Output the [x, y] coordinate of the center of the cell containing the given text.  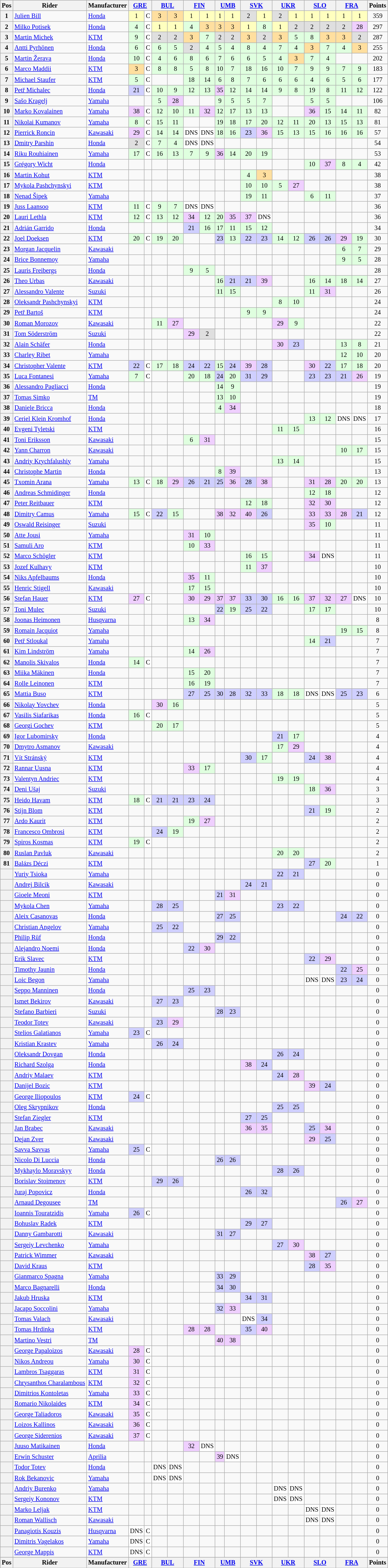
66 [7, 705]
Juuso Matikainen [50, 1446]
77 [7, 821]
56 [7, 599]
Arnaud Degousee [50, 1203]
Pierrick Roncin [50, 133]
Lauris Freibergs [50, 270]
82 [378, 111]
Michael Staufer [50, 80]
359 [378, 16]
Loizos Kallinos [50, 1425]
Sergeiy Kononov [50, 1499]
Jacapo Soccolini [50, 1308]
Dimitrios Kontoletas [50, 1393]
Jan Brabec [50, 1128]
Borislav Stoimenov [50, 1181]
78 [7, 832]
71 [7, 758]
Petř Michalec [50, 90]
Patrick Wimmer [50, 1255]
Henric Stigell [50, 588]
Jakub Hruska [50, 1298]
Morgan Jacquelin [50, 249]
65 [7, 694]
75 [7, 800]
Charley Ribet [50, 355]
Gioele Meoni [50, 895]
Txomin Arana [50, 482]
72 [7, 768]
Danijel Bozic [50, 1086]
George Taliadoros [50, 1414]
Romain Jacquiot [50, 630]
Riku Rouhiainen [50, 154]
Marko Leljak [50, 1510]
Spiros Kosmas [50, 842]
Nicolo Di Luccia [50, 1160]
Seppo Manninen [50, 990]
Christian Angelov [50, 927]
Dimitris Vagelakos [50, 1541]
Marco Maddii [50, 69]
69 [7, 736]
George Siderenios [50, 1435]
Martin Michek [50, 37]
Lambros Tsaggaras [50, 1372]
Alain Schäfer [50, 344]
Chrysanthos Charalambous [50, 1383]
Brice Bonnemoy [50, 260]
Aleix Casanovas [50, 917]
Martino Vestri [50, 1340]
Teodor Totev [50, 1022]
Tomas Simko [50, 398]
Mattia Buso [50, 694]
74 [7, 789]
Vít Stránský [50, 758]
Rok Bekanovic [50, 1478]
64 [7, 683]
Nikolai Kumanov [50, 122]
255 [378, 48]
Milko Potisek [50, 27]
Luca Fontanesi [50, 376]
Petř Stloukal [50, 641]
202 [378, 59]
Joonas Heimonen [50, 620]
Yuriy Tsioka [50, 874]
Savva Savvas [50, 1149]
Antti Pyrhönen [50, 48]
76 [7, 810]
Ardo Kaurit [50, 821]
Alejandro Noemi [50, 948]
Dimitry Camus [50, 514]
Alessandro Pagliacci [50, 387]
80 [7, 853]
Balázs Déczi [50, 863]
Mykhaylo Moravskyy [50, 1171]
Dmytro Asmanov [50, 747]
Miika Mäkinen [50, 673]
Yann Charron [50, 450]
68 [7, 726]
Dejan Zver [50, 1139]
Stefan Ziegler [50, 1118]
62 [7, 662]
Francesco Ombrosi [50, 832]
60 [7, 641]
Martin Žerava [50, 59]
David Kraus [50, 1266]
Theo Urbas [50, 281]
Mykola Chen [50, 906]
Andrej Bilcik [50, 885]
Sašo Kragelj [50, 101]
Tom Söderström [50, 334]
Peter Reitbauer [50, 503]
55 [7, 588]
73 [7, 779]
Stefan Hauer [50, 599]
Grégory Wicht [50, 164]
Roman Wallisch [50, 1520]
Erwin Schuster [50, 1457]
Toni Eriksson [50, 440]
Juss Laansoo [50, 207]
Todor Totev [50, 1467]
Rolle Leinonen [50, 683]
Gianmarco Spagna [50, 1277]
George Papaloizos [50, 1351]
Mykola Pashchynskyi [50, 185]
Tomas Hrdinka [50, 1329]
Samuli Aro [50, 546]
Loic Begon [50, 980]
Oleksandr Pashchynskyi [50, 302]
Toni Mulec [50, 609]
Vasilis Siafarikas [50, 715]
Panagiotis Kouzis [50, 1531]
Kim Lindström [50, 651]
Stijn Blom [50, 810]
Stefano Barbieri [50, 1012]
122 [378, 90]
Richard Szolga [50, 1065]
Timothy Jaunin [50, 969]
Tomas Valach [50, 1319]
Rannar Uusna [50, 768]
Juraj Popovicz [50, 1192]
Danny Gambarotti [50, 1234]
63 [7, 673]
Evgeni Tyletski [50, 429]
Joel Doeksen [50, 239]
Erik Slavec [50, 959]
Oswald Reisinger [50, 525]
Adrián Garrido [50, 228]
Petř Bartoš [50, 313]
Nikos Andreou [50, 1361]
Ceriel Klein Kromhof [50, 419]
Julien Bill [50, 16]
297 [378, 27]
Dmitry Parshin [50, 143]
Andriy Krychfalushiy [50, 461]
Ruslan Pavluk [50, 853]
48 [7, 514]
Marko Kovalainen [50, 111]
Stelios Galatianos [50, 1033]
Andriy Malaev [50, 1075]
52 [7, 556]
44 [7, 471]
Alessandro Valente [50, 291]
Marco Bagnarelli [50, 1287]
47 [7, 503]
Igor Lubomirsky [50, 736]
Atte Jousi [50, 535]
Niks Apfelbaums [50, 578]
Ismet Bekirov [50, 1001]
287 [378, 37]
183 [378, 69]
George Iliopoulos [50, 1097]
70 [7, 747]
Sergeiy Levchenko [50, 1245]
Deni Ušaj [50, 789]
Romario Nikolaides [50, 1404]
177 [378, 80]
Martin Kohut [50, 175]
Manolis Skivalos [50, 662]
51 [7, 546]
Bohuslav Radek [50, 1224]
Andriy Burenko [50, 1488]
Philip Rüf [50, 938]
Jozef Kulhavy [50, 567]
Georgi Gochev [50, 726]
79 [7, 842]
106 [378, 101]
Marco Schögler [50, 556]
49 [7, 525]
Ioannis Touratzidis [50, 1213]
Aprilia [108, 1457]
58 [7, 620]
Christopher Valente [50, 366]
67 [7, 715]
61 [7, 651]
Lauri Lethla [50, 217]
50 [7, 535]
Oleg Skrypnikov [50, 1107]
46 [7, 493]
Daniele Bricca [50, 408]
59 [7, 630]
Roman Morozov [50, 323]
45 [7, 482]
Oleksandr Dovgan [50, 1054]
Andreas Schmidinger [50, 493]
43 [7, 461]
George Mappis [50, 1552]
Kristian Krastev [50, 1044]
Christophe Martin [50, 471]
Heido Havam [50, 800]
Nenad Šipek [50, 196]
Nikolay Yovchev [50, 705]
Valentyn Andriec [50, 779]
41 [7, 440]
